Determine the [X, Y] coordinate at the center of the cell enclosing the given text.  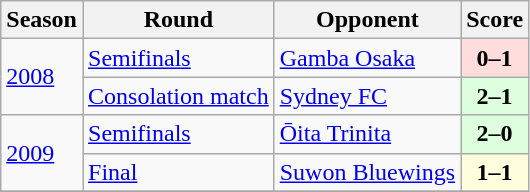
0–1 [495, 58]
Suwon Bluewings [367, 172]
Sydney FC [367, 96]
Season [42, 20]
Consolation match [178, 96]
Opponent [367, 20]
1–1 [495, 172]
Gamba Osaka [367, 58]
2–1 [495, 96]
Round [178, 20]
Score [495, 20]
2008 [42, 77]
2009 [42, 153]
Ōita Trinita [367, 134]
Final [178, 172]
2–0 [495, 134]
